Scan for the cell matching the given text and deliver its [x, y] coordinate at center. 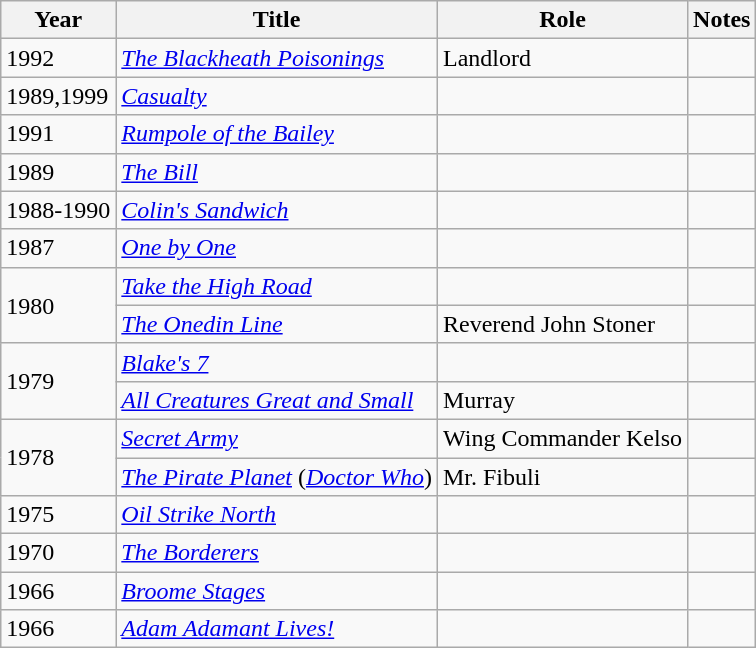
1979 [58, 381]
Title [277, 20]
Murray [562, 400]
1978 [58, 457]
One by One [277, 248]
The Pirate Planet (Doctor Who) [277, 477]
The Bill [277, 172]
All Creatures Great and Small [277, 400]
Take the High Road [277, 286]
Wing Commander Kelso [562, 438]
Reverend John Stoner [562, 324]
The Onedin Line [277, 324]
Role [562, 20]
Landlord [562, 58]
1970 [58, 553]
Colin's Sandwich [277, 210]
Blake's 7 [277, 362]
Broome Stages [277, 591]
1992 [58, 58]
Adam Adamant Lives! [277, 629]
Year [58, 20]
Rumpole of the Bailey [277, 134]
Oil Strike North [277, 515]
The Borderers [277, 553]
1989,1999 [58, 96]
1989 [58, 172]
Secret Army [277, 438]
1980 [58, 305]
1988-1990 [58, 210]
The Blackheath Poisonings [277, 58]
1987 [58, 248]
Notes [722, 20]
1975 [58, 515]
1991 [58, 134]
Mr. Fibuli [562, 477]
Casualty [277, 96]
